Scan for the cell matching the given text and deliver its [X, Y] coordinate at center. 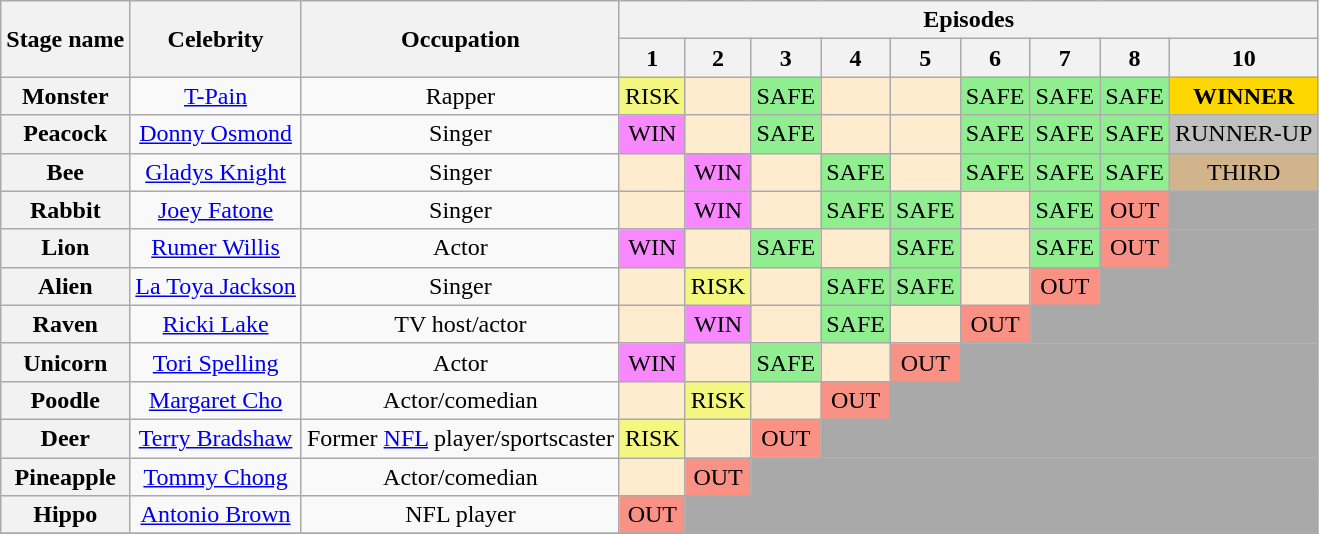
NFL player [460, 515]
10 [1243, 58]
Unicorn [66, 362]
4 [856, 58]
Lion [66, 248]
3 [786, 58]
1 [652, 58]
Rumer Willis [216, 248]
THIRD [1243, 172]
Ricki Lake [216, 324]
Rabbit [66, 210]
6 [995, 58]
Hippo [66, 515]
Joey Fatone [216, 210]
2 [718, 58]
Tori Spelling [216, 362]
8 [1135, 58]
Rapper [460, 96]
Episodes [968, 20]
Celebrity [216, 39]
T-Pain [216, 96]
Occupation [460, 39]
Raven [66, 324]
Deer [66, 438]
RUNNER-UP [1243, 134]
Margaret Cho [216, 400]
Bee [66, 172]
TV host/actor [460, 324]
Stage name [66, 39]
Terry Bradshaw [216, 438]
7 [1065, 58]
Pineapple [66, 477]
5 [925, 58]
Antonio Brown [216, 515]
Tommy Chong [216, 477]
Alien [66, 286]
WINNER [1243, 96]
Poodle [66, 400]
Gladys Knight [216, 172]
Former NFL player/sportscaster [460, 438]
Donny Osmond [216, 134]
Monster [66, 96]
La Toya Jackson [216, 286]
Peacock [66, 134]
